Return (x, y) of the center of cell containing provided text 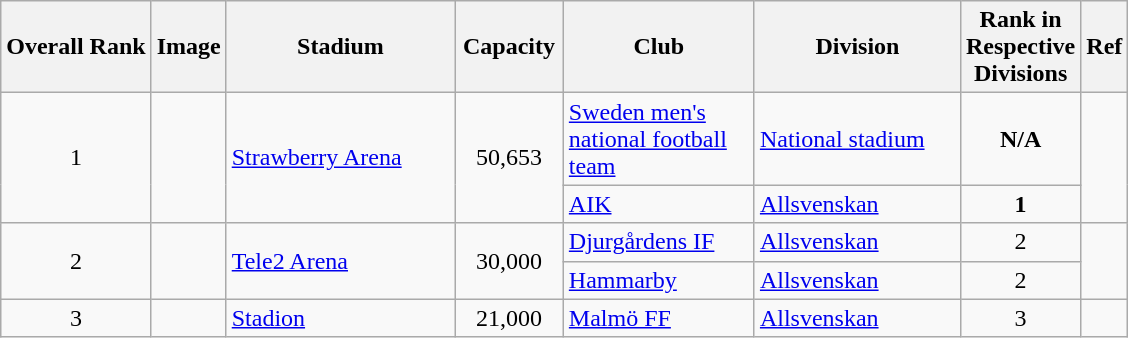
Overall Rank (76, 47)
Rank in Respective Divisions (1020, 47)
Image (188, 47)
National stadium (857, 139)
Strawberry Arena (340, 158)
Djurgårdens IF (658, 242)
30,000 (510, 261)
N/A (1020, 139)
Tele2 Arena (340, 261)
Sweden men's national football team (658, 139)
Stadium (340, 47)
Club (658, 47)
Ref (1104, 47)
AIK (658, 204)
50,653 (510, 158)
Capacity (510, 47)
Division (857, 47)
Malmö FF (658, 318)
21,000 (510, 318)
Stadion (340, 318)
Hammarby (658, 280)
